Return (x, y) of the center of cell containing provided text 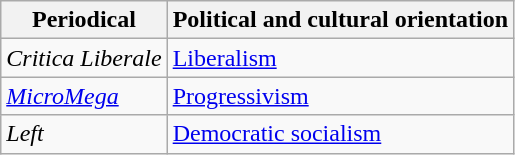
Liberalism (340, 58)
Progressivism (340, 96)
MicroMega (84, 96)
Periodical (84, 20)
Democratic socialism (340, 134)
Political and cultural orientation (340, 20)
Left (84, 134)
Critica Liberale (84, 58)
